Detect which cell encompasses the target text, then output its (x, y) center coordinate. 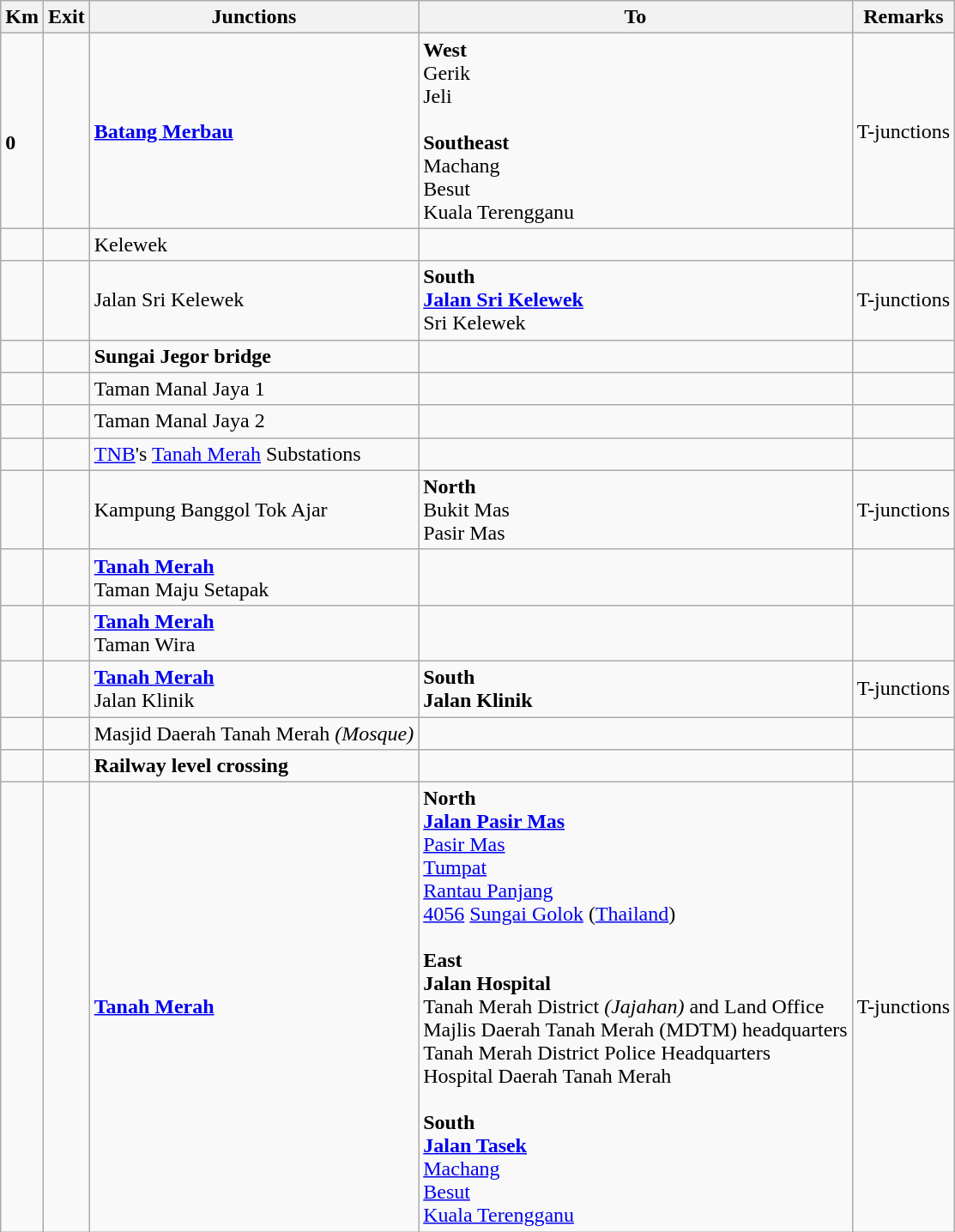
Tanah Merah (254, 1007)
To (635, 17)
Taman Manal Jaya 1 (254, 389)
South Jalan Sri KelewekSri Kelewek (635, 300)
Tanah MerahTaman Wira (254, 633)
TNB's Tanah Merah Substations (254, 454)
Tanah MerahTaman Maju Setapak (254, 577)
North Bukit Mas Pasir Mas (635, 510)
Kampung Banggol Tok Ajar (254, 510)
Junctions (254, 17)
Km (22, 17)
Kelewek (254, 245)
Masjid Daerah Tanah Merah (Mosque) (254, 734)
Railway level crossing (254, 766)
Exit (66, 17)
West Gerik JeliSoutheast Machang Besut Kuala Terengganu (635, 130)
Remarks (904, 17)
Batang Merbau (254, 130)
Jalan Sri Kelewek (254, 300)
Tanah MerahJalan Klinik (254, 688)
SouthJalan Klinik (635, 688)
Taman Manal Jaya 2 (254, 421)
Sungai Jegor bridge (254, 356)
0 (22, 130)
